Search for the cell housing the specified text and yield its (X, Y) center coordinate. 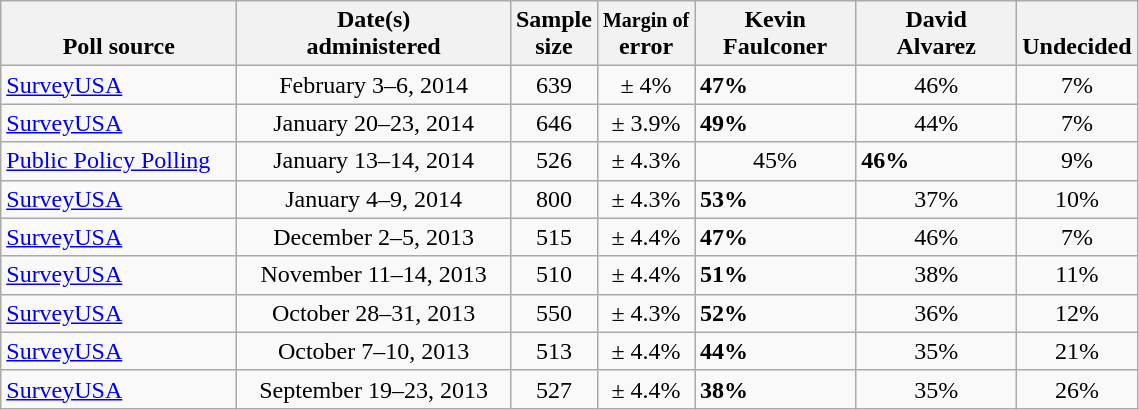
DavidAlvarez (936, 34)
37% (936, 199)
515 (554, 237)
550 (554, 313)
January 20–23, 2014 (374, 123)
53% (776, 199)
Undecided (1077, 34)
527 (554, 389)
KevinFaulconer (776, 34)
513 (554, 351)
Date(s)administered (374, 34)
526 (554, 161)
800 (554, 199)
52% (776, 313)
49% (776, 123)
10% (1077, 199)
51% (776, 275)
February 3–6, 2014 (374, 85)
646 (554, 123)
26% (1077, 389)
21% (1077, 351)
Margin oferror (646, 34)
± 4% (646, 85)
Poll source (119, 34)
Samplesize (554, 34)
± 3.9% (646, 123)
October 28–31, 2013 (374, 313)
45% (776, 161)
November 11–14, 2013 (374, 275)
October 7–10, 2013 (374, 351)
510 (554, 275)
January 13–14, 2014 (374, 161)
September 19–23, 2013 (374, 389)
January 4–9, 2014 (374, 199)
12% (1077, 313)
Public Policy Polling (119, 161)
639 (554, 85)
9% (1077, 161)
December 2–5, 2013 (374, 237)
36% (936, 313)
11% (1077, 275)
